Return [x, y] of the center of cell containing provided text 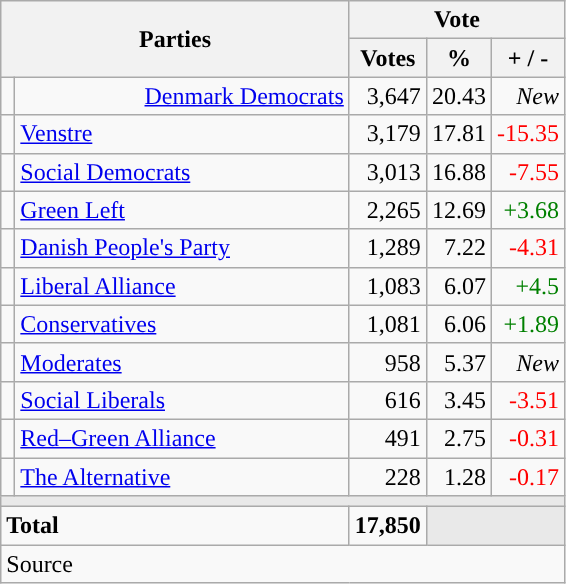
16.88 [458, 172]
958 [388, 362]
Moderates [182, 362]
3,179 [388, 134]
1,081 [388, 324]
Venstre [182, 134]
Denmark Democrats [182, 96]
5.37 [458, 362]
Social Liberals [182, 400]
12.69 [458, 210]
228 [388, 477]
+1.89 [528, 324]
2,265 [388, 210]
3.45 [458, 400]
+ / - [528, 58]
-4.31 [528, 248]
Liberal Alliance [182, 286]
+3.68 [528, 210]
6.06 [458, 324]
Votes [388, 58]
Total [176, 526]
-3.51 [528, 400]
Vote [456, 20]
Danish People's Party [182, 248]
-0.17 [528, 477]
616 [388, 400]
Green Left [182, 210]
17.81 [458, 134]
Parties [176, 39]
17,850 [388, 526]
Source [283, 564]
1,083 [388, 286]
2.75 [458, 438]
Red–Green Alliance [182, 438]
3,647 [388, 96]
3,013 [388, 172]
1.28 [458, 477]
Conservatives [182, 324]
-0.31 [528, 438]
Social Democrats [182, 172]
-7.55 [528, 172]
The Alternative [182, 477]
+4.5 [528, 286]
491 [388, 438]
-15.35 [528, 134]
7.22 [458, 248]
1,289 [388, 248]
20.43 [458, 96]
6.07 [458, 286]
% [458, 58]
